Detect which cell encompasses the target text, then output its [X, Y] center coordinate. 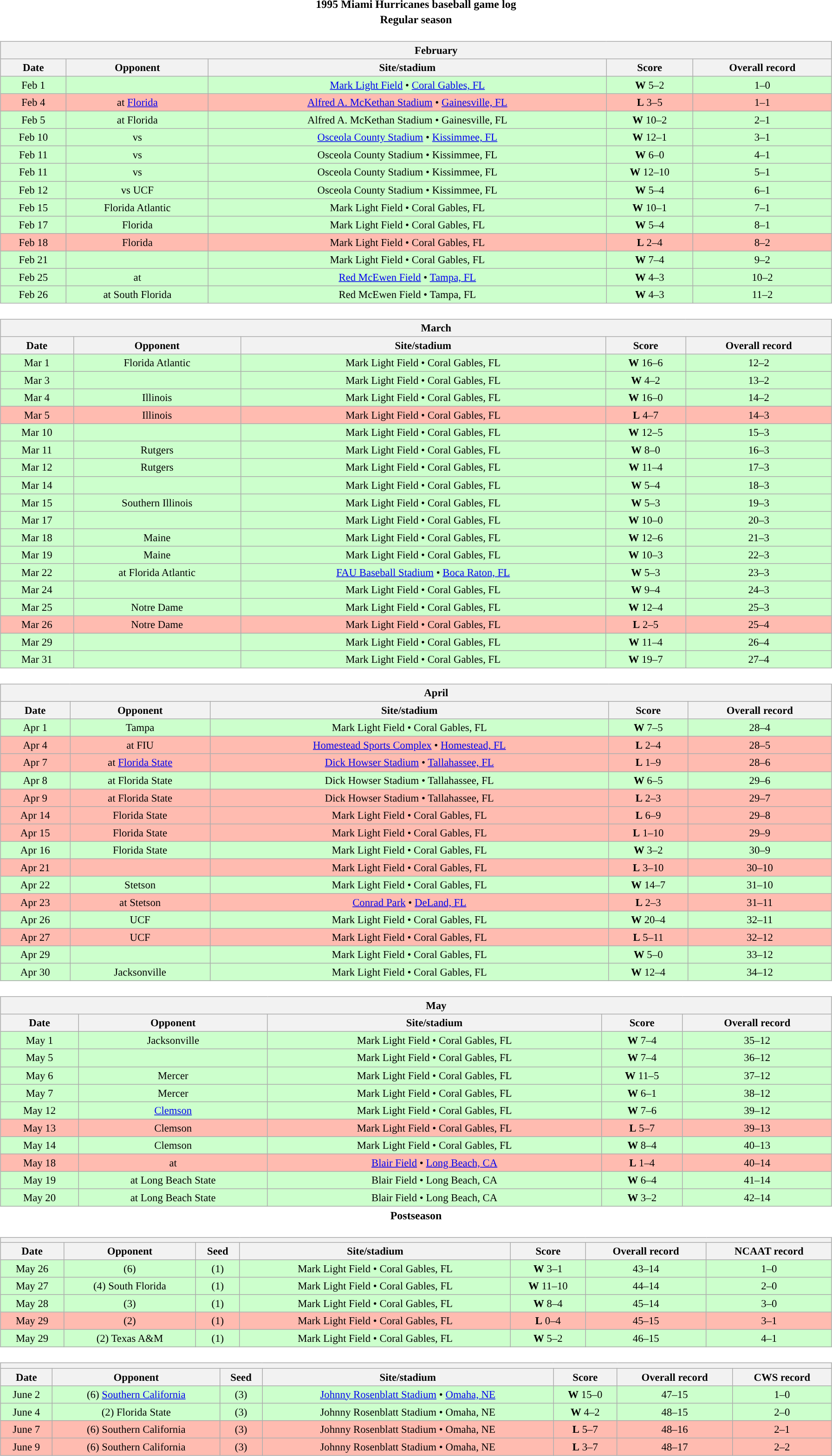
Apr 29 [35, 955]
Conrad Park • DeLand, FL [409, 902]
32–11 [760, 920]
W 9–4 [645, 590]
Apr 16 [35, 850]
Mar 12 [37, 467]
L 2–5 [645, 625]
Apr 14 [35, 815]
Mar 19 [37, 555]
26–4 [759, 642]
Mar 14 [37, 485]
Apr 15 [35, 833]
40–13 [757, 1145]
42–14 [757, 1197]
30–9 [760, 850]
Apr 1 [35, 728]
2–2 [782, 1447]
Apr 26 [35, 920]
21–3 [759, 537]
May 18 [40, 1163]
Feb 15 [33, 207]
W 12–1 [650, 137]
Feb 5 [33, 120]
16–3 [759, 450]
W 12–5 [645, 433]
Apr 4 [35, 745]
W 15–0 [585, 1394]
CWS record [782, 1377]
Mar 5 [37, 415]
W 8–0 [645, 450]
(4) South Florida [130, 1286]
May 13 [40, 1128]
27–4 [759, 660]
W 14–7 [648, 885]
at Stetson [140, 902]
May 19 [40, 1180]
May 5 [40, 1058]
32–12 [760, 937]
(2) [130, 1321]
34–12 [760, 972]
44–14 [646, 1286]
L 3–5 [650, 103]
8–2 [762, 242]
(6) [130, 1268]
43–14 [646, 1268]
Mar 24 [37, 590]
29–6 [760, 780]
Mar 31 [37, 660]
FAU Baseball Stadium • Boca Raton, FL [423, 572]
47–15 [675, 1394]
29–7 [760, 798]
17–3 [759, 467]
Southern Illinois [157, 503]
Mar 25 [37, 607]
40–14 [757, 1163]
Feb 12 [33, 190]
Mar 4 [37, 398]
Apr 8 [35, 780]
Feb 1 [33, 85]
Feb 10 [33, 137]
W 19–7 [645, 660]
W 10–3 [645, 555]
28–6 [760, 763]
W 7–6 [642, 1110]
25–3 [759, 607]
48–16 [675, 1429]
May 26 [32, 1268]
(2) Florida State [136, 1412]
L 5–11 [648, 937]
36–12 [757, 1058]
L 0–4 [548, 1321]
19–3 [759, 503]
NCAAT record [769, 1251]
W 6–4 [642, 1180]
Feb 4 [33, 103]
30–10 [760, 867]
Mar 15 [37, 503]
W 6–5 [648, 780]
Mar 29 [37, 642]
46–15 [646, 1339]
33–12 [760, 955]
Mar 22 [37, 572]
Feb 18 [33, 242]
W 3–1 [548, 1268]
L 6–9 [648, 815]
14–3 [759, 415]
Mar 26 [37, 625]
Mar 1 [37, 363]
May 28 [32, 1304]
24–3 [759, 590]
at Florida Atlantic [157, 572]
Mar 11 [37, 450]
Mar 3 [37, 380]
L 3–7 [585, 1447]
W 16–0 [645, 398]
Feb 26 [33, 295]
Tampa [140, 728]
L 1–9 [648, 763]
11–2 [762, 295]
W 16–6 [645, 363]
20–3 [759, 520]
Mar 10 [37, 433]
Feb 25 [33, 277]
May 12 [40, 1110]
39–12 [757, 1110]
28–5 [760, 745]
37–12 [757, 1075]
W 5–0 [648, 955]
23–3 [759, 572]
(2) Texas A&M [130, 1339]
Apr 7 [35, 763]
Feb 17 [33, 225]
48–15 [675, 1412]
May 1 [40, 1041]
May 7 [40, 1093]
Stetson [140, 885]
L 3–10 [648, 867]
W 10–2 [650, 120]
W 20–4 [648, 920]
March [416, 328]
May [416, 1006]
Apr 21 [35, 867]
12–2 [759, 363]
15–3 [759, 433]
Feb 21 [33, 259]
Homestead Sports Complex • Homestead, FL [409, 745]
9–2 [762, 259]
W 6–0 [650, 155]
39–13 [757, 1128]
8–1 [762, 225]
25–4 [759, 625]
W 6–1 [642, 1093]
Apr 27 [35, 937]
Apr 22 [35, 885]
48–17 [675, 1447]
W 11–10 [548, 1286]
31–10 [760, 885]
W 12–6 [645, 537]
Mar 17 [37, 520]
5–1 [762, 172]
Apr 30 [35, 972]
38–12 [757, 1093]
18–3 [759, 485]
April [416, 693]
June 2 [26, 1394]
June 9 [26, 1447]
Mar 18 [37, 537]
L 4–7 [645, 415]
May 20 [40, 1197]
May 6 [40, 1075]
45–15 [646, 1321]
7–1 [762, 207]
28–4 [760, 728]
W 7–5 [648, 728]
41–14 [757, 1180]
W 10–1 [650, 207]
29–8 [760, 815]
6–1 [762, 190]
29–9 [760, 833]
at South Florida [137, 295]
February [416, 50]
at FIU [140, 745]
June 7 [26, 1429]
Apr 23 [35, 902]
31–11 [760, 902]
vs UCF [137, 190]
45–14 [646, 1304]
14–2 [759, 398]
L 1–10 [648, 833]
3–0 [769, 1304]
May 14 [40, 1145]
10–2 [762, 277]
22–3 [759, 555]
Apr 9 [35, 798]
May 27 [32, 1286]
35–12 [757, 1041]
W 12–10 [650, 172]
June 4 [26, 1412]
1–1 [762, 103]
W 11–5 [642, 1075]
W 10–0 [645, 520]
13–2 [759, 380]
L 1–4 [642, 1163]
